Output the (x, y) coordinate of the center of the cell containing the given text.  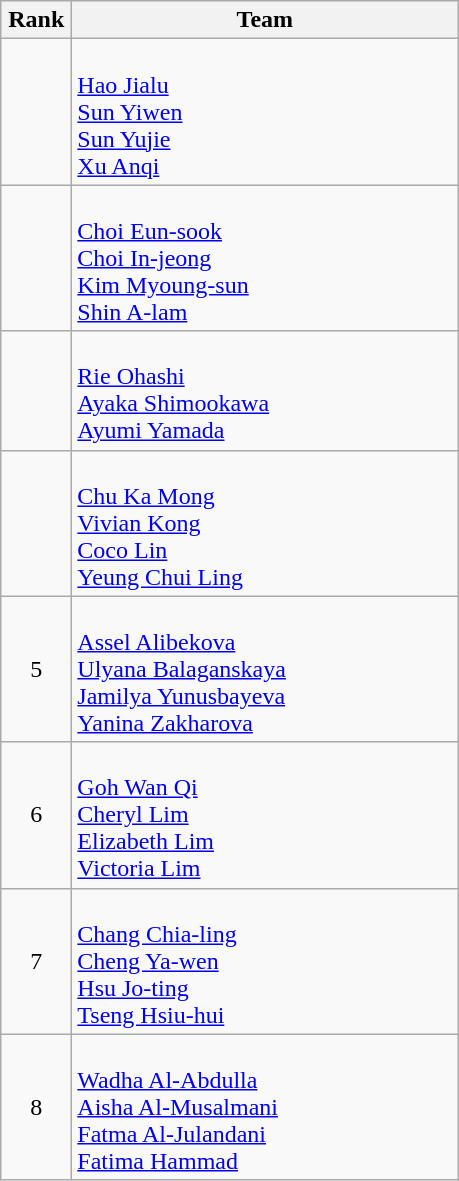
Goh Wan QiCheryl LimElizabeth LimVictoria Lim (265, 815)
Chu Ka MongVivian KongCoco LinYeung Chui Ling (265, 523)
Rie OhashiAyaka ShimookawaAyumi Yamada (265, 390)
7 (36, 961)
Choi Eun-sookChoi In-jeongKim Myoung-sunShin A-lam (265, 258)
Chang Chia-lingCheng Ya-wenHsu Jo-tingTseng Hsiu-hui (265, 961)
6 (36, 815)
Rank (36, 20)
8 (36, 1107)
Assel AlibekovaUlyana BalaganskayaJamilya YunusbayevaYanina Zakharova (265, 669)
Wadha Al-AbdullaAisha Al-MusalmaniFatma Al-JulandaniFatima Hammad (265, 1107)
Team (265, 20)
Hao JialuSun YiwenSun YujieXu Anqi (265, 112)
5 (36, 669)
